Identify which cell holds the provided text, then report its (X, Y) central coordinate. 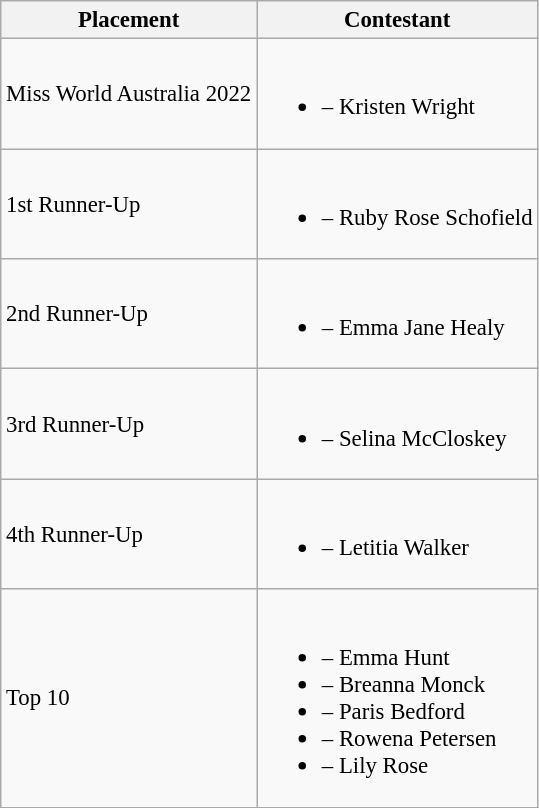
– Selina McCloskey (398, 424)
3rd Runner-Up (129, 424)
4th Runner-Up (129, 534)
Contestant (398, 20)
Top 10 (129, 698)
– Ruby Rose Schofield (398, 204)
2nd Runner-Up (129, 314)
– Emma Jane Healy (398, 314)
Placement (129, 20)
– Letitia Walker (398, 534)
1st Runner-Up (129, 204)
Miss World Australia 2022 (129, 94)
– Emma Hunt – Breanna Monck – Paris Bedford – Rowena Petersen – Lily Rose (398, 698)
– Kristen Wright (398, 94)
